Scan for the cell matching the given text and deliver its [x, y] coordinate at center. 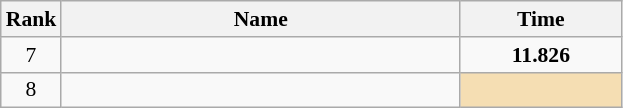
7 [32, 55]
8 [32, 90]
Name [260, 19]
Rank [32, 19]
11.826 [540, 55]
Time [540, 19]
